Determine the [x, y] coordinate at the center of the cell enclosing the given text.  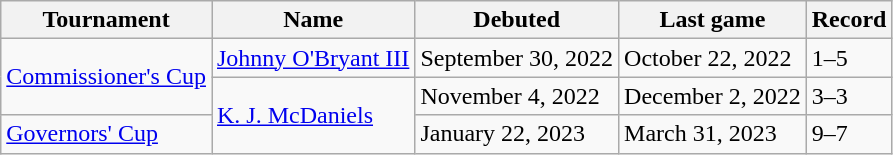
Tournament [106, 20]
Commissioner's Cup [106, 77]
Last game [713, 20]
November 4, 2022 [517, 96]
Name [314, 20]
October 22, 2022 [713, 58]
1–5 [849, 58]
Debuted [517, 20]
Johnny O'Bryant III [314, 58]
3–3 [849, 96]
9–7 [849, 134]
Governors' Cup [106, 134]
September 30, 2022 [517, 58]
K. J. McDaniels [314, 115]
Record [849, 20]
January 22, 2023 [517, 134]
March 31, 2023 [713, 134]
December 2, 2022 [713, 96]
